Provide the (x, y) coordinate of the cell's center where the given text is located.  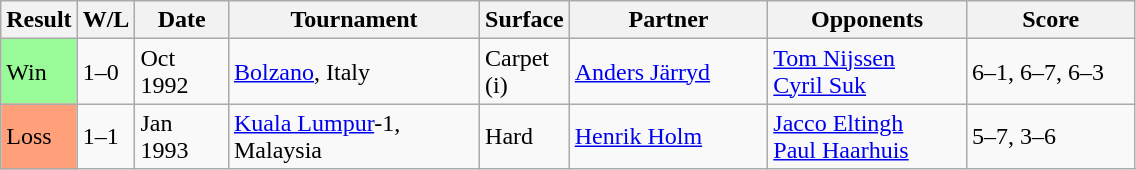
W/L (106, 20)
Score (1050, 20)
6–1, 6–7, 6–3 (1050, 72)
Partner (668, 20)
5–7, 3–6 (1050, 136)
Loss (39, 136)
Result (39, 20)
Opponents (868, 20)
1–0 (106, 72)
Jan 1993 (182, 136)
Oct 1992 (182, 72)
Kuala Lumpur-1, Malaysia (354, 136)
Jacco Eltingh Paul Haarhuis (868, 136)
Tournament (354, 20)
Tom Nijssen Cyril Suk (868, 72)
Win (39, 72)
Carpet (i) (525, 72)
Henrik Holm (668, 136)
Anders Järryd (668, 72)
Date (182, 20)
1–1 (106, 136)
Hard (525, 136)
Surface (525, 20)
Bolzano, Italy (354, 72)
